Output the (x, y) coordinate of the center of the cell containing the given text.  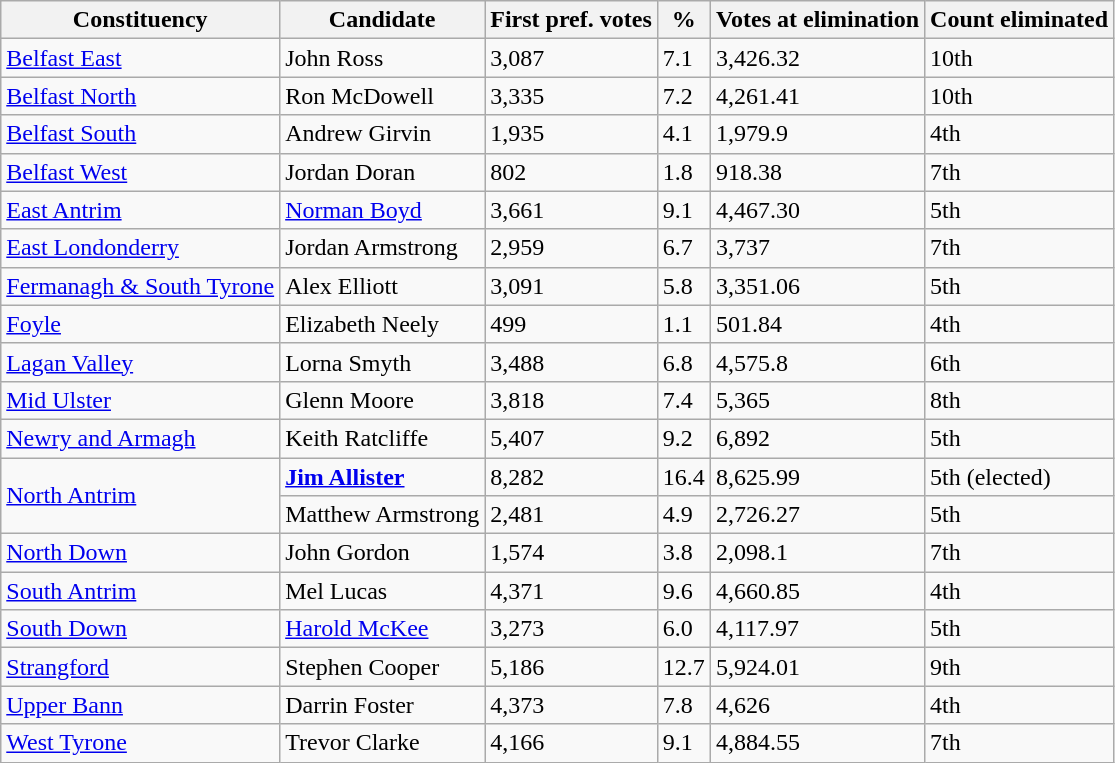
Andrew Girvin (382, 134)
1,935 (572, 134)
Keith Ratcliffe (382, 438)
Stephen Cooper (382, 667)
Constituency (140, 20)
% (684, 20)
3.8 (684, 553)
3,488 (572, 362)
Belfast East (140, 58)
9.6 (684, 591)
4,626 (817, 705)
3,091 (572, 286)
5.8 (684, 286)
5,924.01 (817, 667)
Votes at elimination (817, 20)
Ron McDowell (382, 96)
4,575.8 (817, 362)
6.0 (684, 629)
802 (572, 172)
Belfast West (140, 172)
8,625.99 (817, 477)
5th (elected) (1020, 477)
3,426.32 (817, 58)
Belfast North (140, 96)
Count eliminated (1020, 20)
Fermanagh & South Tyrone (140, 286)
499 (572, 324)
East Antrim (140, 210)
Mel Lucas (382, 591)
918.38 (817, 172)
Candidate (382, 20)
12.7 (684, 667)
Mid Ulster (140, 400)
3,818 (572, 400)
Norman Boyd (382, 210)
North Down (140, 553)
8,282 (572, 477)
2,481 (572, 515)
2,959 (572, 248)
John Gordon (382, 553)
6th (1020, 362)
Alex Elliott (382, 286)
3,087 (572, 58)
South Down (140, 629)
South Antrim (140, 591)
Jim Allister (382, 477)
Darrin Foster (382, 705)
Upper Bann (140, 705)
4,371 (572, 591)
5,407 (572, 438)
1.8 (684, 172)
1,574 (572, 553)
3,737 (817, 248)
9th (1020, 667)
3,351.06 (817, 286)
Elizabeth Neely (382, 324)
Jordan Doran (382, 172)
4.9 (684, 515)
Lorna Smyth (382, 362)
4,166 (572, 743)
7.2 (684, 96)
Glenn Moore (382, 400)
5,365 (817, 400)
North Antrim (140, 496)
7.1 (684, 58)
1,979.9 (817, 134)
7.4 (684, 400)
Belfast South (140, 134)
6.7 (684, 248)
7.8 (684, 705)
Trevor Clarke (382, 743)
Matthew Armstrong (382, 515)
First pref. votes (572, 20)
8th (1020, 400)
4.1 (684, 134)
6,892 (817, 438)
5,186 (572, 667)
Foyle (140, 324)
6.8 (684, 362)
East Londonderry (140, 248)
3,661 (572, 210)
3,273 (572, 629)
Strangford (140, 667)
501.84 (817, 324)
4,660.85 (817, 591)
West Tyrone (140, 743)
3,335 (572, 96)
4,261.41 (817, 96)
4,373 (572, 705)
John Ross (382, 58)
4,117.97 (817, 629)
2,098.1 (817, 553)
4,884.55 (817, 743)
Lagan Valley (140, 362)
1.1 (684, 324)
2,726.27 (817, 515)
Harold McKee (382, 629)
9.2 (684, 438)
16.4 (684, 477)
Newry and Armagh (140, 438)
Jordan Armstrong (382, 248)
4,467.30 (817, 210)
